Extract the (X, Y) coordinate from the center of the cell holding the provided text.  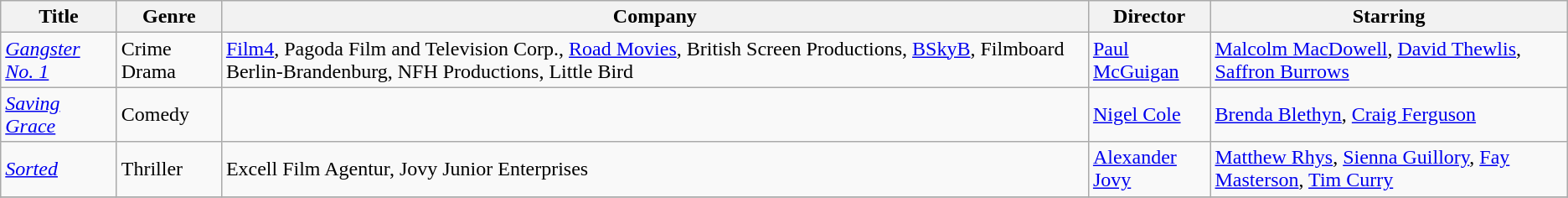
Genre (169, 17)
Title (59, 17)
Gangster No. 1 (59, 60)
Brenda Blethyn, Craig Ferguson (1389, 114)
Malcolm MacDowell, David Thewlis, Saffron Burrows (1389, 60)
Excell Film Agentur, Jovy Junior Enterprises (655, 169)
Saving Grace (59, 114)
Thriller (169, 169)
Director (1149, 17)
Nigel Cole (1149, 114)
Sorted (59, 169)
Film4, Pagoda Film and Television Corp., Road Movies, British Screen Productions, BSkyB, Filmboard Berlin-Brandenburg, NFH Productions, Little Bird (655, 60)
Crime Drama (169, 60)
Matthew Rhys, Sienna Guillory, Fay Masterson, Tim Curry (1389, 169)
Company (655, 17)
Paul McGuigan (1149, 60)
Alexander Jovy (1149, 169)
Comedy (169, 114)
Starring (1389, 17)
